Find where the given text appears and provide that cell's center as (x, y) coordinate. 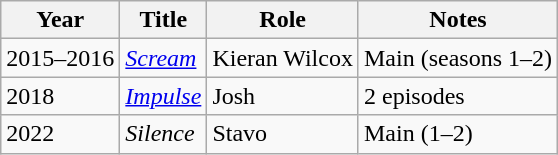
Year (60, 20)
Role (283, 20)
2022 (60, 134)
Silence (164, 134)
2015–2016 (60, 58)
2 episodes (458, 96)
Scream (164, 58)
Impulse (164, 96)
Stavo (283, 134)
2018 (60, 96)
Notes (458, 20)
Title (164, 20)
Main (1–2) (458, 134)
Kieran Wilcox (283, 58)
Main (seasons 1–2) (458, 58)
Josh (283, 96)
